Output the (X, Y) coordinate of the center of the cell containing the given text.  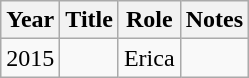
Title (90, 20)
Role (149, 20)
2015 (30, 58)
Erica (149, 58)
Year (30, 20)
Notes (214, 20)
